Search for the cell housing the specified text and yield its (x, y) center coordinate. 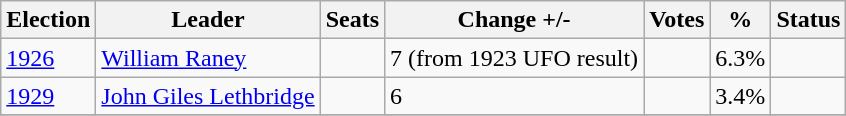
Change +/- (514, 20)
John Giles Lethbridge (208, 96)
Leader (208, 20)
William Raney (208, 58)
Votes (677, 20)
6 (514, 96)
1926 (48, 58)
Seats (352, 20)
7 (from 1923 UFO result) (514, 58)
6.3% (740, 58)
% (740, 20)
Election (48, 20)
3.4% (740, 96)
1929 (48, 96)
Status (808, 20)
